Extract the [x, y] coordinate from the center of the cell holding the provided text.  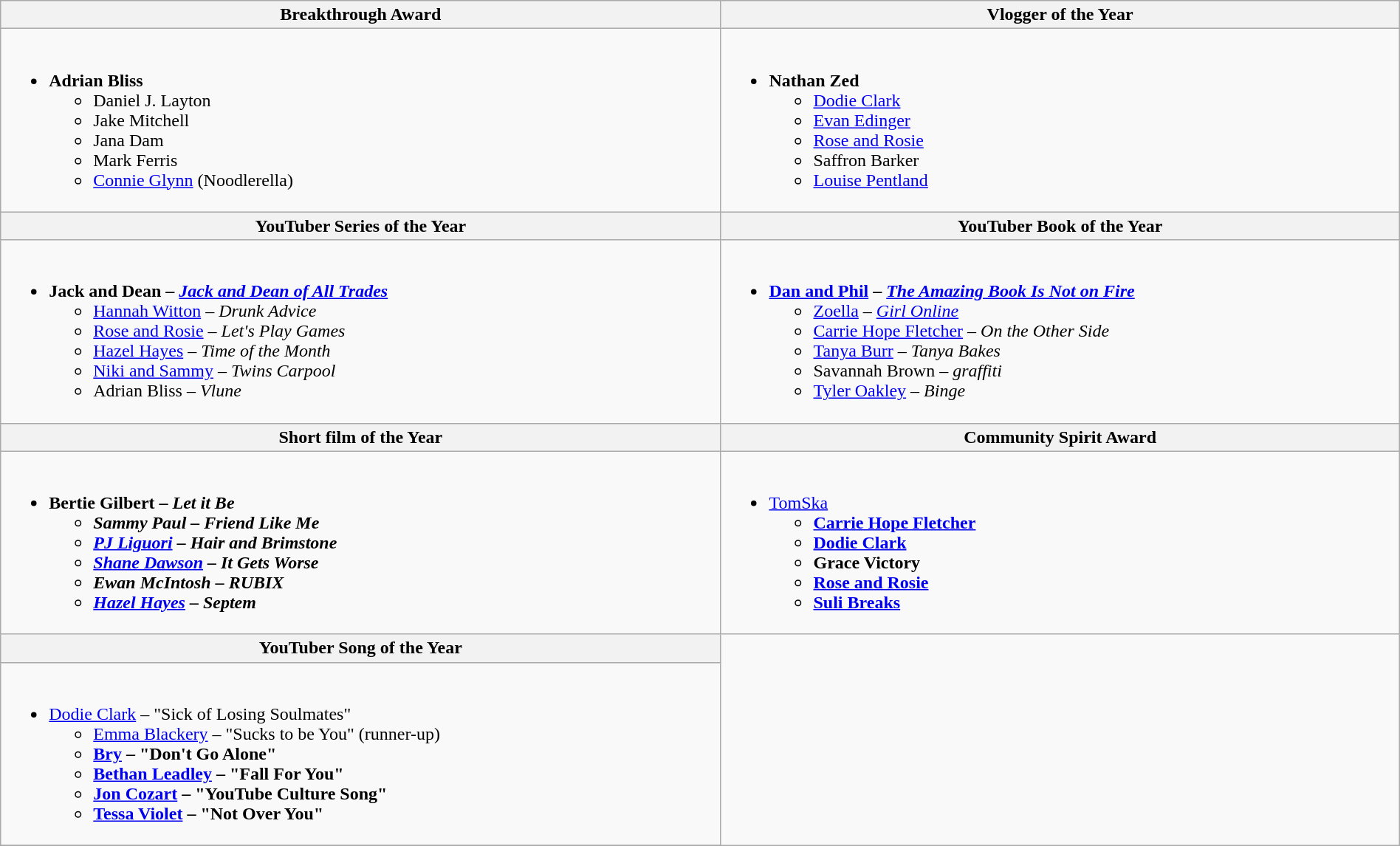
Community Spirit Award [1060, 437]
Breakthrough Award [360, 15]
YouTuber Book of the Year [1060, 226]
Nathan ZedDodie ClarkEvan EdingerRose and RosieSaffron BarkerLouise Pentland [1060, 120]
Vlogger of the Year [1060, 15]
YouTuber Series of the Year [360, 226]
YouTuber Song of the Year [360, 648]
TomSkaCarrie Hope FletcherDodie ClarkGrace VictoryRose and RosieSuli Breaks [1060, 543]
Short film of the Year [360, 437]
Adrian BlissDaniel J. LaytonJake MitchellJana DamMark FerrisConnie Glynn (Noodlerella) [360, 120]
